Find where the given text appears and provide that cell's center as [x, y] coordinate. 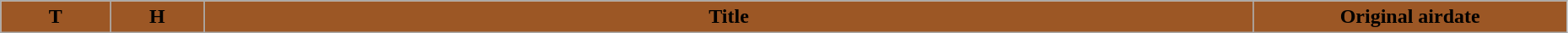
Original airdate [1410, 17]
H [157, 17]
Title [729, 17]
T [56, 17]
